Find where the given text appears and provide that cell's center as (x, y) coordinate. 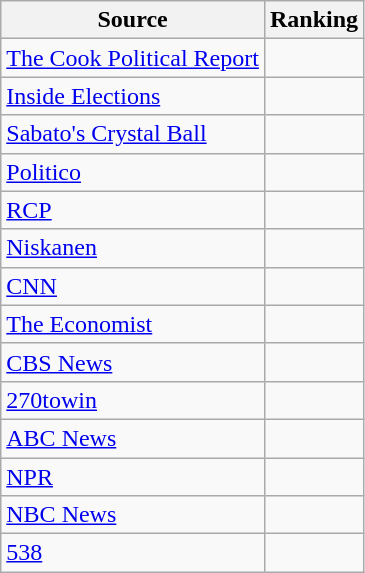
Inside Elections (133, 96)
RCP (133, 210)
Ranking (314, 20)
CBS News (133, 362)
NPR (133, 477)
538 (133, 553)
Politico (133, 172)
Source (133, 20)
ABC News (133, 438)
270towin (133, 400)
NBC News (133, 515)
The Cook Political Report (133, 58)
CNN (133, 286)
Sabato's Crystal Ball (133, 134)
The Economist (133, 324)
Niskanen (133, 248)
